Return (X, Y) of the center of cell containing provided text 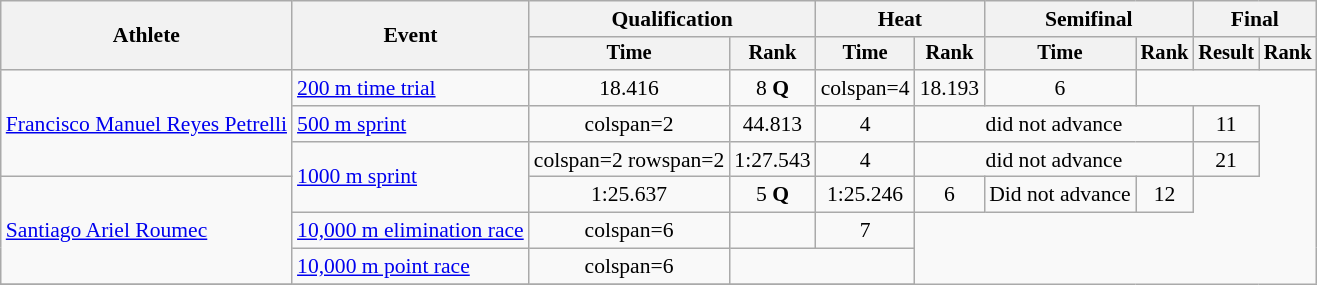
Athlete (146, 36)
8 Q (772, 88)
Result (1226, 54)
200 m time trial (410, 88)
10,000 m elimination race (410, 231)
10,000 m point race (410, 267)
Francisco Manuel Reyes Petrelli (146, 124)
500 m sprint (410, 124)
1:25.246 (866, 195)
Did not advance (1060, 195)
18.193 (950, 88)
1000 m sprint (410, 178)
5 Q (772, 195)
Final (1254, 19)
Semifinal (1088, 19)
Event (410, 36)
Qualification (672, 19)
12 (1165, 195)
1:27.543 (772, 160)
colspan=2 (630, 124)
colspan=2 rowspan=2 (630, 160)
Santiago Ariel Roumec (146, 230)
21 (1226, 160)
11 (1226, 124)
colspan=4 (866, 88)
18.416 (630, 88)
Heat (900, 19)
7 (866, 231)
1:25.637 (630, 195)
44.813 (772, 124)
